Provide the [x, y] coordinate of the cell's center where the given text is located.  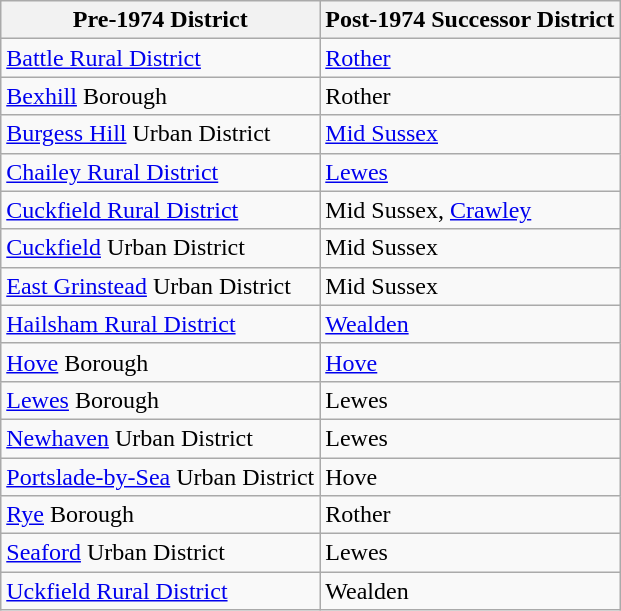
Lewes Borough [160, 400]
Bexhill Borough [160, 96]
Rye Borough [160, 515]
Pre-1974 District [160, 20]
Chailey Rural District [160, 172]
East Grinstead Urban District [160, 286]
Seaford Urban District [160, 553]
Battle Rural District [160, 58]
Portslade-by-Sea Urban District [160, 477]
Hove Borough [160, 362]
Hailsham Rural District [160, 324]
Cuckfield Rural District [160, 210]
Post-1974 Successor District [470, 20]
Mid Sussex, Crawley [470, 210]
Uckfield Rural District [160, 591]
Burgess Hill Urban District [160, 134]
Newhaven Urban District [160, 438]
Cuckfield Urban District [160, 248]
